Locate the cell with the specified text and output its (x, y) center coordinate. 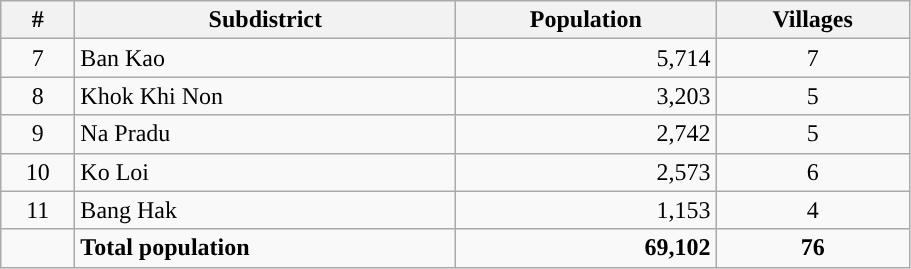
Na Pradu (266, 134)
Khok Khi Non (266, 96)
Ban Kao (266, 58)
Villages (812, 20)
69,102 (586, 248)
4 (812, 210)
6 (812, 172)
Subdistrict (266, 20)
Ko Loi (266, 172)
9 (38, 134)
Population (586, 20)
2,573 (586, 172)
76 (812, 248)
11 (38, 210)
1,153 (586, 210)
Bang Hak (266, 210)
3,203 (586, 96)
5,714 (586, 58)
# (38, 20)
Total population (266, 248)
10 (38, 172)
8 (38, 96)
2,742 (586, 134)
